Provide the [x, y] coordinate of the cell's center where the given text is located.  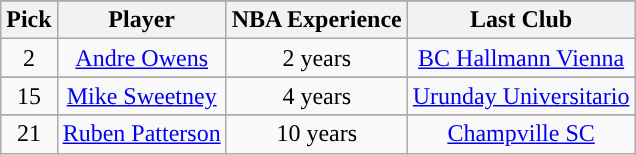
BC Hallmann Vienna [521, 58]
Player [142, 20]
21 [29, 134]
Last Club [521, 20]
Pick [29, 20]
10 years [316, 134]
Mike Sweetney [142, 96]
2 years [316, 58]
Andre Owens [142, 58]
15 [29, 96]
4 years [316, 96]
NBA Experience [316, 20]
Urunday Universitario [521, 96]
Champville SC [521, 134]
2 [29, 58]
Ruben Patterson [142, 134]
